Find where the given text appears and provide that cell's center as [X, Y] coordinate. 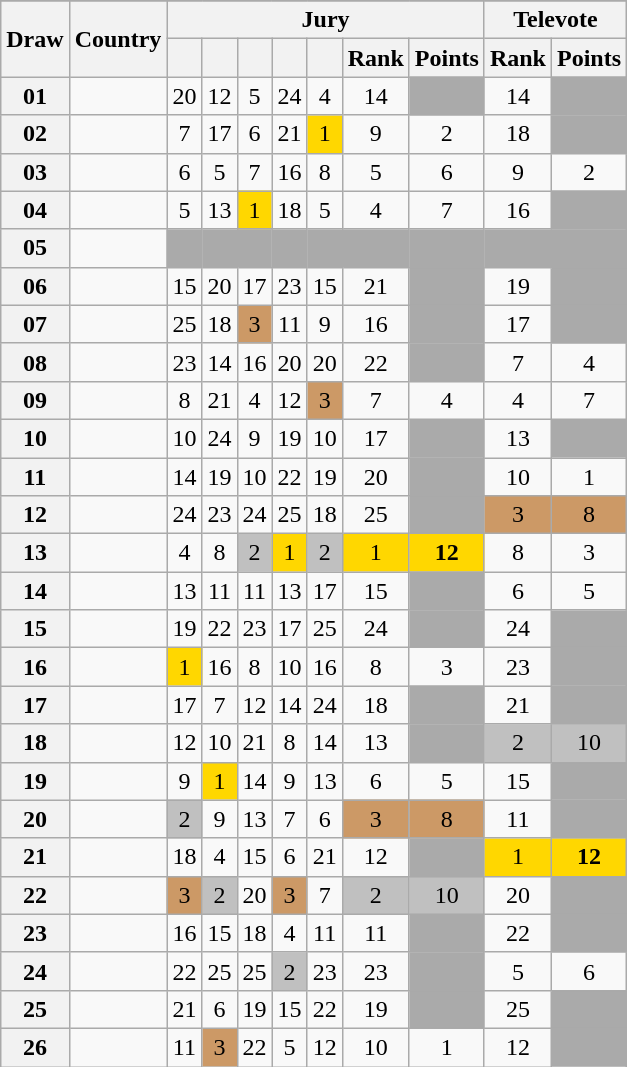
06 [35, 286]
04 [35, 210]
Televote [555, 20]
08 [35, 362]
07 [35, 324]
05 [35, 248]
26 [35, 1047]
Country [118, 39]
02 [35, 134]
09 [35, 400]
01 [35, 96]
Draw [35, 39]
Jury [326, 20]
03 [35, 172]
